Return the (x, y) coordinate for the center point of the cell that contains the specified text.  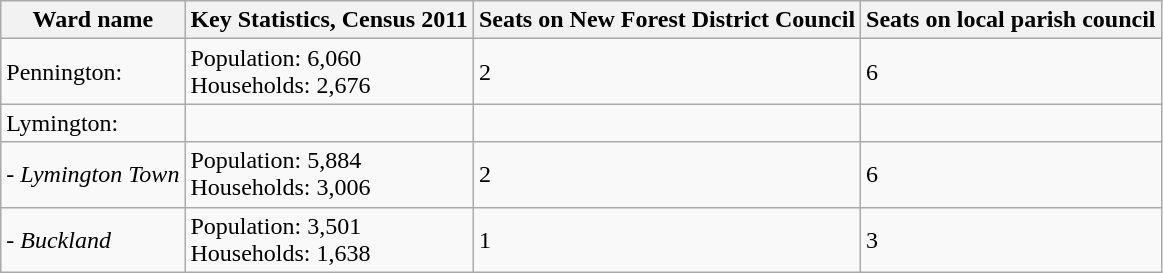
Pennington: (93, 72)
Key Statistics, Census 2011 (329, 20)
Population: 3,501Households: 1,638 (329, 240)
Seats on New Forest District Council (666, 20)
Seats on local parish council (1011, 20)
3 (1011, 240)
Population: 6,060Households: 2,676 (329, 72)
- Buckland (93, 240)
Population: 5,884Households: 3,006 (329, 174)
Lymington: (93, 123)
- Lymington Town (93, 174)
1 (666, 240)
Ward name (93, 20)
